Pinpoint the cell where the given text exists, returning its [x, y] midpoint coordinate. 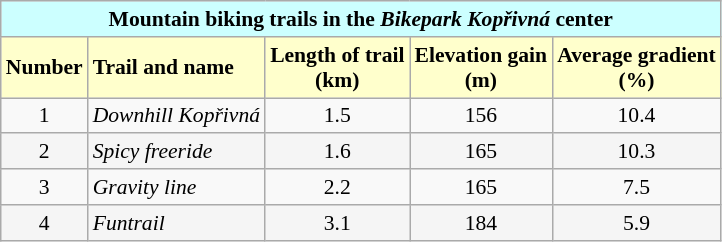
2.2 [337, 187]
Gravity line [176, 187]
1.5 [337, 116]
Number [44, 68]
2 [44, 152]
Length of trail(km) [337, 68]
7.5 [636, 187]
Average gradient(%) [636, 68]
Mountain biking trails in the Bikepark Kopřivná center [361, 19]
3 [44, 187]
156 [482, 116]
Downhill Kopřivná [176, 116]
Elevation gain(m) [482, 68]
1.6 [337, 152]
5.9 [636, 223]
Trail and name [176, 68]
3.1 [337, 223]
10.3 [636, 152]
Spicy freeride [176, 152]
Funtrail [176, 223]
4 [44, 223]
184 [482, 223]
1 [44, 116]
10.4 [636, 116]
